Scan for the cell matching the given text and deliver its [x, y] coordinate at center. 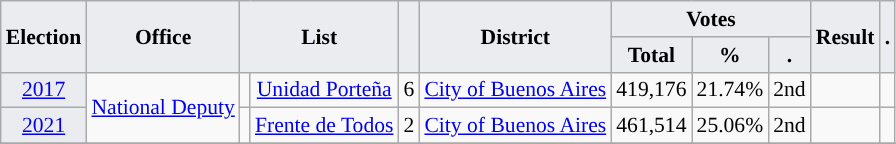
Votes [711, 19]
21.74% [730, 90]
2021 [44, 126]
Election [44, 36]
% [730, 55]
419,176 [651, 90]
6 [408, 90]
District [515, 36]
2 [408, 126]
National Deputy [162, 108]
Frente de Todos [324, 126]
Office [162, 36]
461,514 [651, 126]
Total [651, 55]
25.06% [730, 126]
List [320, 36]
Result [846, 36]
Unidad Porteña [324, 90]
2017 [44, 90]
